Find where the given text appears and provide that cell's center as (X, Y) coordinate. 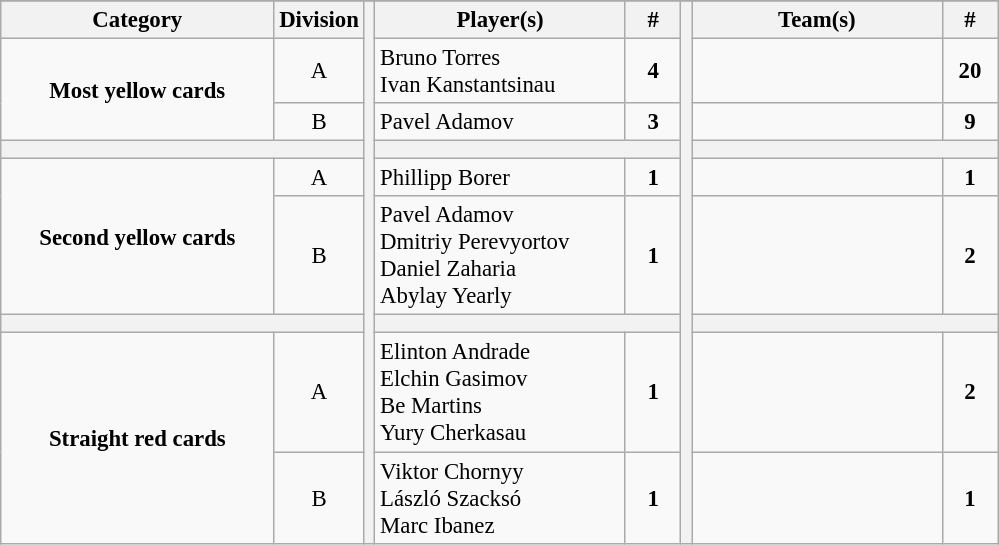
20 (970, 72)
Player(s) (500, 20)
4 (653, 72)
Viktor Chornyy László Szacksó Marc Ibanez (500, 498)
Elinton Andrade Elchin Gasimov Be Martins Yury Cherkasau (500, 392)
Division (319, 20)
Second yellow cards (138, 237)
Pavel Adamov Dmitriy Perevyortov Daniel Zaharia Abylay Yearly (500, 256)
Bruno Torres Ivan Kanstantsinau (500, 72)
Straight red cards (138, 438)
9 (970, 122)
Pavel Adamov (500, 122)
3 (653, 122)
Team(s) (818, 20)
Phillipp Borer (500, 178)
Most yellow cards (138, 90)
Category (138, 20)
